Return the [x, y] coordinate for the center point of the cell that contains the specified text.  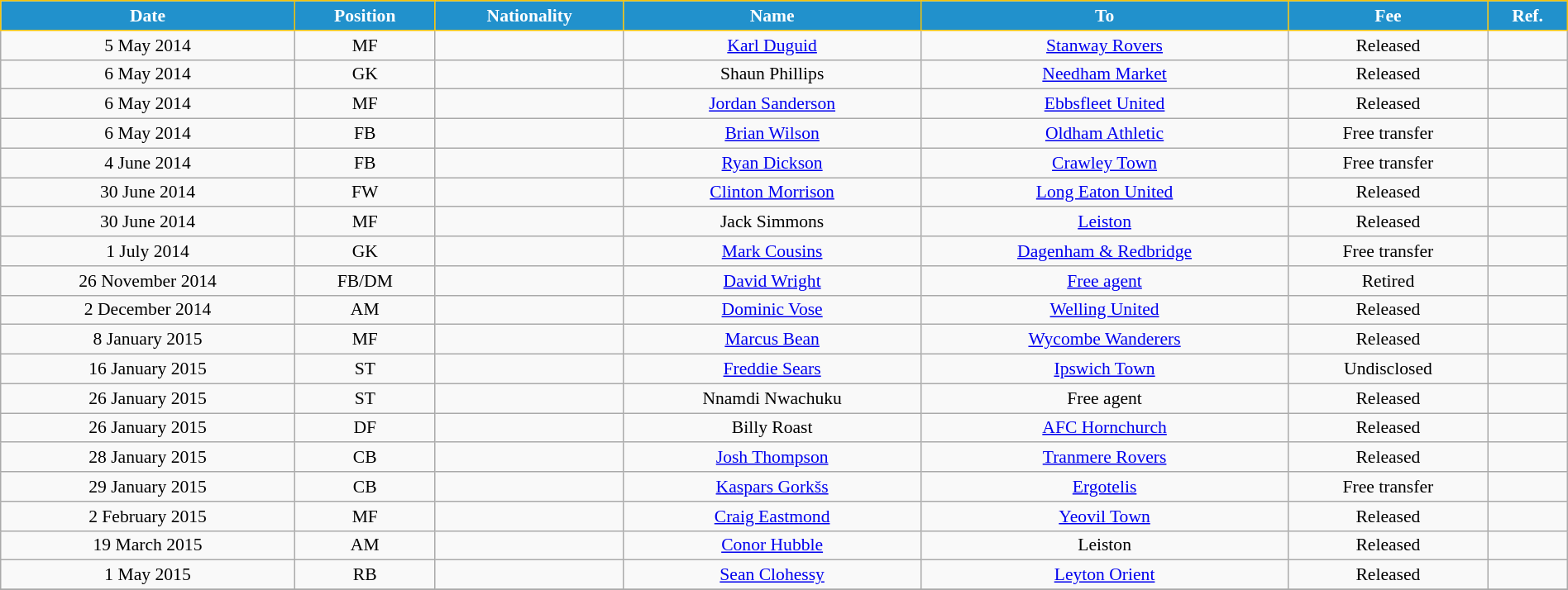
Yeovil Town [1105, 516]
Needham Market [1105, 74]
DF [365, 428]
Ebbsfleet United [1105, 104]
Brian Wilson [772, 134]
FW [365, 193]
Conor Hubble [772, 545]
To [1105, 16]
1 July 2014 [148, 251]
Billy Roast [772, 428]
Sean Clohessy [772, 575]
Dominic Vose [772, 310]
David Wright [772, 281]
Fee [1388, 16]
Dagenham & Redbridge [1105, 251]
Shaun Phillips [772, 74]
Retired [1388, 281]
4 June 2014 [148, 163]
19 March 2015 [148, 545]
Craig Eastmond [772, 516]
Welling United [1105, 310]
Jordan Sanderson [772, 104]
Ipswich Town [1105, 369]
28 January 2015 [148, 458]
FB/DM [365, 281]
16 January 2015 [148, 369]
RB [365, 575]
Nnamdi Nwachuku [772, 398]
Leyton Orient [1105, 575]
Ryan Dickson [772, 163]
Marcus Bean [772, 340]
Wycombe Wanderers [1105, 340]
Kaspars Gorkšs [772, 487]
2 December 2014 [148, 310]
29 January 2015 [148, 487]
1 May 2015 [148, 575]
Tranmere Rovers [1105, 458]
Josh Thompson [772, 458]
Freddie Sears [772, 369]
Oldham Athletic [1105, 134]
2 February 2015 [148, 516]
Nationality [529, 16]
Undisclosed [1388, 369]
Date [148, 16]
Mark Cousins [772, 251]
Ref. [1527, 16]
Position [365, 16]
Stanway Rovers [1105, 45]
26 November 2014 [148, 281]
AFC Hornchurch [1105, 428]
Crawley Town [1105, 163]
5 May 2014 [148, 45]
Karl Duguid [772, 45]
Name [772, 16]
Ergotelis [1105, 487]
8 January 2015 [148, 340]
Jack Simmons [772, 222]
Clinton Morrison [772, 193]
Long Eaton United [1105, 193]
